Determine the [X, Y] coordinate at the center of the cell enclosing the given text.  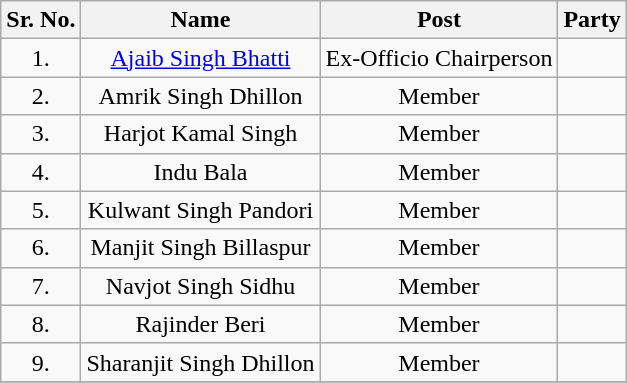
4. [41, 172]
Ajaib Singh Bhatti [200, 58]
Harjot Kamal Singh [200, 134]
Post [439, 20]
8. [41, 324]
Rajinder Beri [200, 324]
5. [41, 210]
3. [41, 134]
Name [200, 20]
Sharanjit Singh Dhillon [200, 362]
Navjot Singh Sidhu [200, 286]
2. [41, 96]
6. [41, 248]
Amrik Singh Dhillon [200, 96]
Indu Bala [200, 172]
Party [592, 20]
Manjit Singh Billaspur [200, 248]
1. [41, 58]
9. [41, 362]
Ex-Officio Chairperson [439, 58]
Sr. No. [41, 20]
7. [41, 286]
Kulwant Singh Pandori [200, 210]
